Determine the (x, y) coordinate at the center of the cell enclosing the given text.  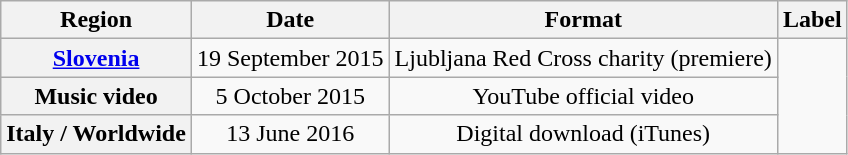
Date (290, 20)
13 June 2016 (290, 134)
Ljubljana Red Cross charity (premiere) (583, 58)
Italy / Worldwide (96, 134)
Music video (96, 96)
YouTube official video (583, 96)
Region (96, 20)
Slovenia (96, 58)
5 October 2015 (290, 96)
Label (812, 20)
Format (583, 20)
19 September 2015 (290, 58)
Digital download (iTunes) (583, 134)
